Identify which cell holds the provided text, then report its (X, Y) central coordinate. 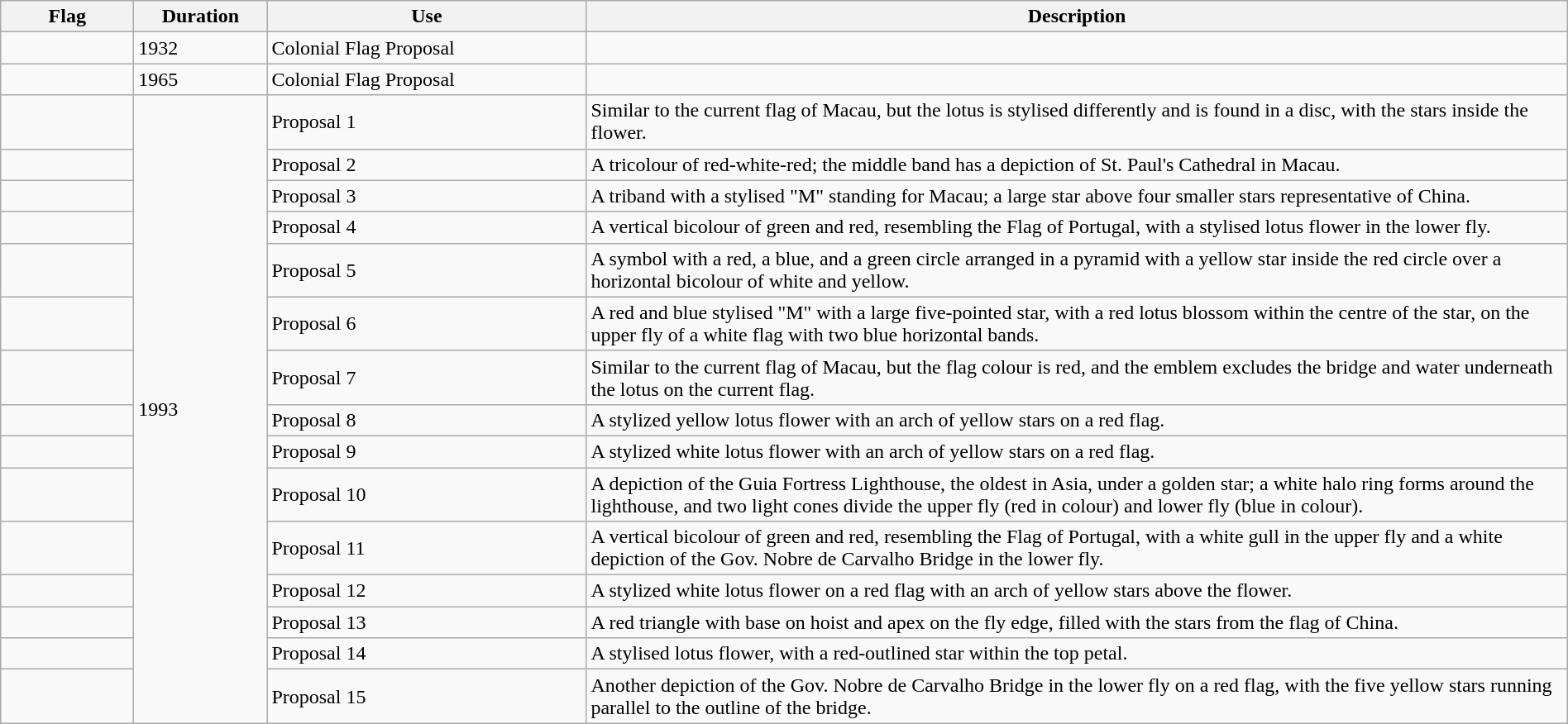
Proposal 5 (427, 269)
A triband with a stylised "M" standing for Macau; a large star above four smaller stars representative of China. (1077, 196)
A stylised lotus flower, with a red-outlined star within the top petal. (1077, 654)
A red triangle with base on hoist and apex on the fly edge, filled with the stars from the flag of China. (1077, 622)
Proposal 2 (427, 164)
A stylized yellow lotus flower with an arch of yellow stars on a red flag. (1077, 420)
A stylized white lotus flower on a red flag with an arch of yellow stars above the flower. (1077, 591)
Proposal 1 (427, 122)
Proposal 11 (427, 549)
Proposal 7 (427, 377)
1932 (200, 48)
Proposal 8 (427, 420)
Proposal 9 (427, 451)
Duration (200, 17)
Proposal 4 (427, 227)
Proposal 15 (427, 696)
1965 (200, 79)
Similar to the current flag of Macau, but the lotus is stylised differently and is found in a disc, with the stars inside the flower. (1077, 122)
Proposal 3 (427, 196)
Proposal 10 (427, 494)
A tricolour of red-white-red; the middle band has a depiction of St. Paul's Cathedral in Macau. (1077, 164)
A stylized white lotus flower with an arch of yellow stars on a red flag. (1077, 451)
Description (1077, 17)
A vertical bicolour of green and red, resembling the Flag of Portugal, with a stylised lotus flower in the lower fly. (1077, 227)
Proposal 6 (427, 324)
1993 (200, 409)
Proposal 13 (427, 622)
Proposal 14 (427, 654)
Proposal 12 (427, 591)
Flag (68, 17)
Use (427, 17)
